Pinpoint the cell where the given text exists, returning its [X, Y] midpoint coordinate. 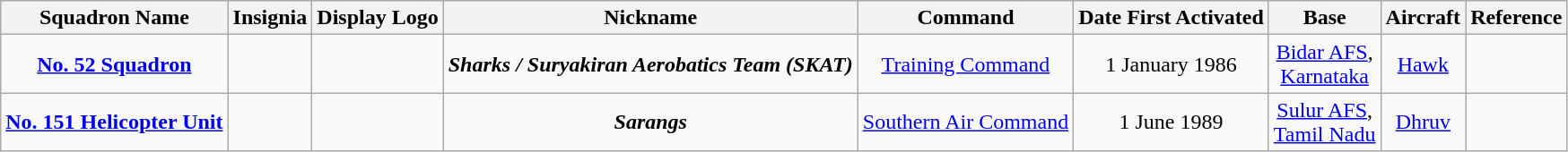
No. 151 Helicopter Unit [115, 122]
Bidar AFS, Karnataka [1324, 64]
Dhruv [1423, 122]
Base [1324, 18]
Reference [1516, 18]
1 January 1986 [1172, 64]
Aircraft [1423, 18]
Sulur AFS, Tamil Nadu [1324, 122]
Training Command [965, 64]
Display Logo [378, 18]
Insignia [270, 18]
1 June 1989 [1172, 122]
Squadron Name [115, 18]
Southern Air Command [965, 122]
Sarangs [650, 122]
Hawk [1423, 64]
Sharks / Suryakiran Aerobatics Team (SKAT) [650, 64]
No. 52 Squadron [115, 64]
Nickname [650, 18]
Date First Activated [1172, 18]
Command [965, 18]
